Search for the cell housing the specified text and yield its [x, y] center coordinate. 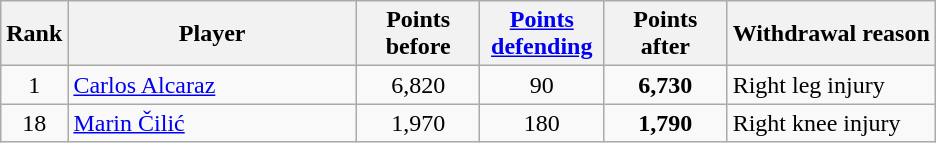
1 [34, 85]
Withdrawal reason [831, 34]
Points before [418, 34]
Points defending [542, 34]
180 [542, 123]
Points after [666, 34]
90 [542, 85]
Carlos Alcaraz [212, 85]
6,820 [418, 85]
6,730 [666, 85]
18 [34, 123]
Player [212, 34]
1,970 [418, 123]
1,790 [666, 123]
Right knee injury [831, 123]
Rank [34, 34]
Marin Čilić [212, 123]
Right leg injury [831, 85]
